Search for the cell housing the specified text and yield its [X, Y] center coordinate. 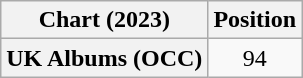
UK Albums (OCC) [104, 58]
Chart (2023) [104, 20]
94 [255, 58]
Position [255, 20]
